Return [X, Y] of the center of cell containing provided text 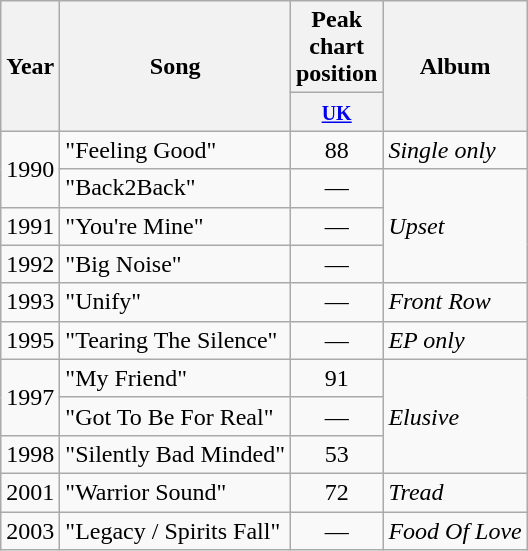
1992 [30, 264]
1995 [30, 340]
"Tearing The Silence" [176, 340]
"Big Noise" [176, 264]
"Silently Bad Minded" [176, 454]
"Warrior Sound" [176, 492]
"Unify" [176, 302]
1993 [30, 302]
Upset [455, 226]
Peak chart position [336, 47]
Tread [455, 492]
UK [336, 112]
72 [336, 492]
"My Friend" [176, 378]
Elusive [455, 416]
"You're Mine" [176, 226]
1991 [30, 226]
1998 [30, 454]
1990 [30, 169]
"Got To Be For Real" [176, 416]
Album [455, 66]
Single only [455, 150]
Song [176, 66]
88 [336, 150]
Food Of Love [455, 531]
Year [30, 66]
"Back2Back" [176, 188]
Front Row [455, 302]
2003 [30, 531]
"Legacy / Spirits Fall" [176, 531]
EP only [455, 340]
91 [336, 378]
53 [336, 454]
1997 [30, 397]
2001 [30, 492]
"Feeling Good" [176, 150]
